Search for the cell housing the specified text and yield its (X, Y) center coordinate. 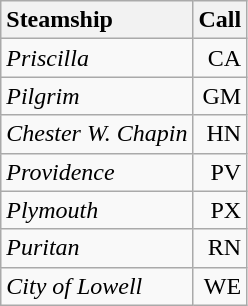
GM (220, 96)
PX (220, 210)
Priscilla (97, 58)
HN (220, 134)
RN (220, 248)
Plymouth (97, 210)
PV (220, 172)
Pilgrim (97, 96)
City of Lowell (97, 286)
WE (220, 286)
Puritan (97, 248)
Steamship (97, 20)
CA (220, 58)
Call (220, 20)
Chester W. Chapin (97, 134)
Providence (97, 172)
